Scan for the cell matching the given text and deliver its [x, y] coordinate at center. 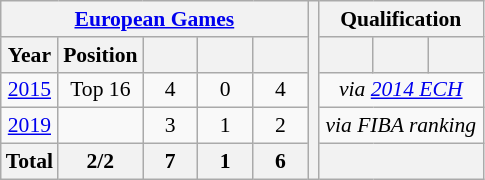
3 [170, 126]
Total [30, 162]
European Games [154, 19]
via 2014 ECH [400, 90]
Position [100, 55]
Qualification [400, 19]
Top 16 [100, 90]
2019 [30, 126]
via FIBA ranking [400, 126]
2/2 [100, 162]
6 [280, 162]
Year [30, 55]
2015 [30, 90]
2 [280, 126]
0 [226, 90]
7 [170, 162]
